Detect which cell encompasses the target text, then output its [x, y] center coordinate. 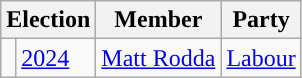
Member [158, 20]
2024 [56, 58]
Party [261, 20]
Election [48, 20]
Matt Rodda [158, 58]
Labour [261, 58]
